From the cell containing the given text, extract its center point as (x, y) coordinate. 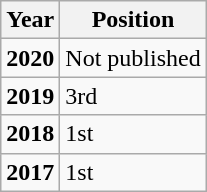
2020 (30, 58)
Not published (133, 58)
Year (30, 20)
2018 (30, 134)
3rd (133, 96)
2019 (30, 96)
2017 (30, 172)
Position (133, 20)
